Pinpoint the cell where the given text exists, returning its [x, y] midpoint coordinate. 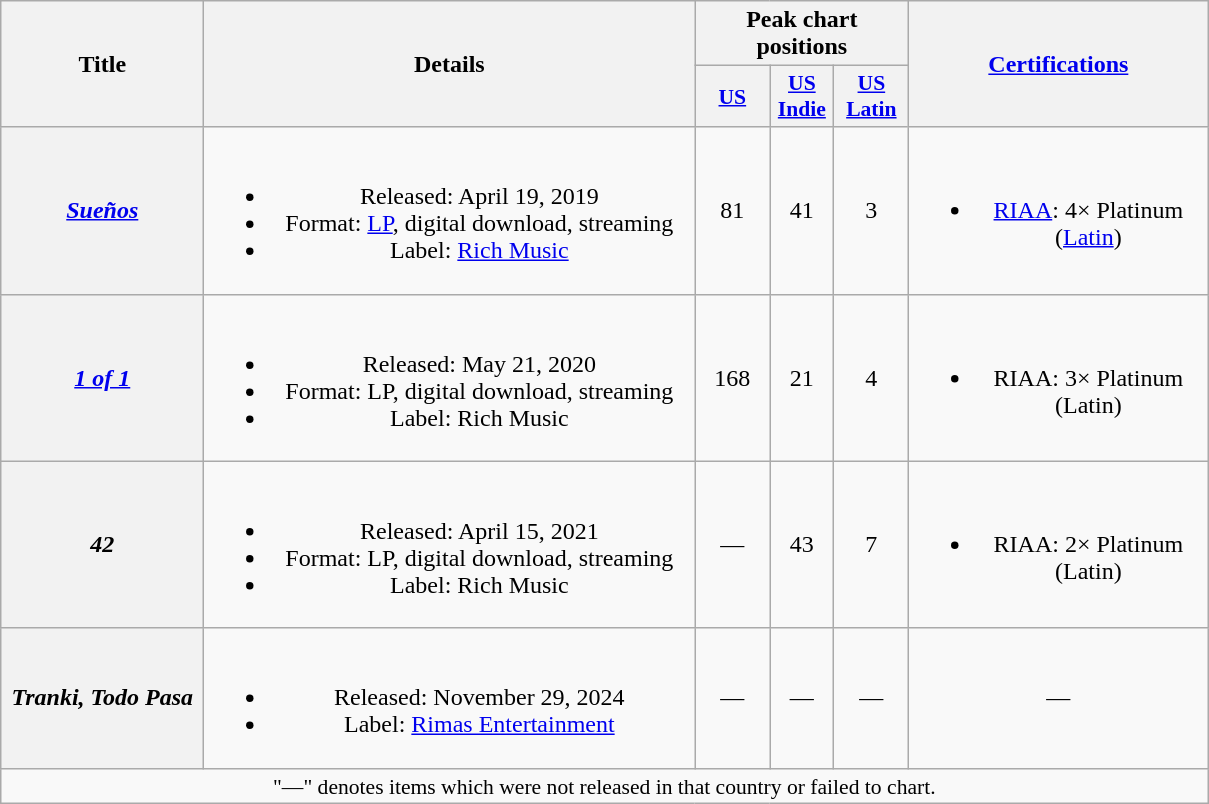
USLatin [872, 96]
21 [802, 378]
US [732, 96]
168 [732, 378]
RIAA: 4× Platinum (Latin) [1058, 210]
42 [102, 544]
Released: April 19, 2019Format: LP, digital download, streamingLabel: Rich Music [450, 210]
Released: April 15, 2021Format: LP, digital download, streamingLabel: Rich Music [450, 544]
Sueños [102, 210]
RIAA: 2× Platinum (Latin) [1058, 544]
Title [102, 64]
"—" denotes items which were not released in that country or failed to chart. [604, 786]
Released: May 21, 2020Format: LP, digital download, streamingLabel: Rich Music [450, 378]
43 [802, 544]
Released: November 29, 2024Label: Rimas Entertainment [450, 698]
1 of 1 [102, 378]
3 [872, 210]
4 [872, 378]
RIAA: 3× Platinum (Latin) [1058, 378]
Details [450, 64]
USIndie [802, 96]
7 [872, 544]
Peak chart positions [802, 34]
Tranki, Todo Pasa [102, 698]
Certifications [1058, 64]
41 [802, 210]
81 [732, 210]
